Identify which cell holds the provided text, then report its [x, y] central coordinate. 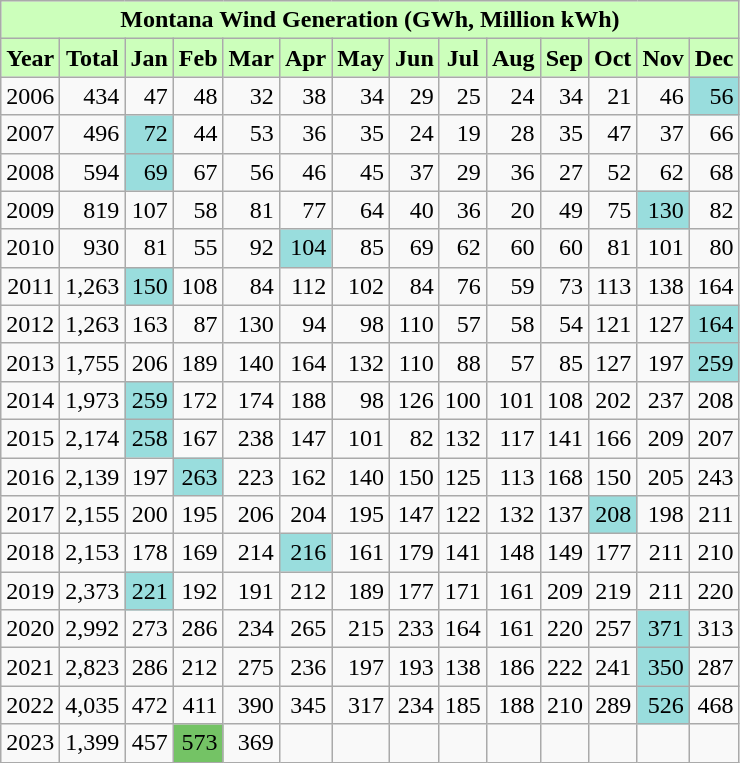
191 [251, 591]
258 [149, 438]
4,035 [92, 705]
202 [613, 400]
468 [714, 705]
2018 [30, 553]
102 [361, 286]
178 [149, 553]
192 [198, 591]
Apr [305, 58]
122 [462, 515]
174 [251, 400]
May [361, 58]
32 [251, 96]
2,373 [92, 591]
222 [564, 667]
2022 [30, 705]
168 [564, 477]
25 [462, 96]
2013 [30, 362]
44 [198, 134]
38 [305, 96]
72 [149, 134]
526 [663, 705]
137 [564, 515]
Feb [198, 58]
2010 [30, 248]
434 [92, 96]
Aug [513, 58]
179 [415, 553]
263 [198, 477]
219 [613, 591]
457 [149, 743]
411 [198, 705]
2015 [30, 438]
28 [513, 134]
Dec [714, 58]
2,992 [92, 629]
2019 [30, 591]
2006 [30, 96]
53 [251, 134]
125 [462, 477]
27 [564, 172]
214 [251, 553]
2008 [30, 172]
40 [415, 210]
223 [251, 477]
390 [251, 705]
186 [513, 667]
166 [613, 438]
238 [251, 438]
193 [415, 667]
Jan [149, 58]
64 [361, 210]
369 [251, 743]
2,139 [92, 477]
2,174 [92, 438]
112 [305, 286]
350 [663, 667]
496 [92, 134]
317 [361, 705]
169 [198, 553]
Mar [251, 58]
198 [663, 515]
275 [251, 667]
77 [305, 210]
59 [513, 286]
149 [564, 553]
66 [714, 134]
Oct [613, 58]
Year [30, 58]
2011 [30, 286]
162 [305, 477]
21 [613, 96]
19 [462, 134]
2,823 [92, 667]
107 [149, 210]
87 [198, 324]
Total [92, 58]
371 [663, 629]
20 [513, 210]
52 [613, 172]
1,399 [92, 743]
207 [714, 438]
167 [198, 438]
2012 [30, 324]
163 [149, 324]
472 [149, 705]
237 [663, 400]
265 [305, 629]
Sep [564, 58]
73 [564, 286]
2,155 [92, 515]
819 [92, 210]
2007 [30, 134]
241 [613, 667]
68 [714, 172]
2021 [30, 667]
289 [613, 705]
2017 [30, 515]
930 [92, 248]
94 [305, 324]
121 [613, 324]
216 [305, 553]
1,973 [92, 400]
221 [149, 591]
Jun [415, 58]
257 [613, 629]
2,153 [92, 553]
200 [149, 515]
76 [462, 286]
148 [513, 553]
313 [714, 629]
171 [462, 591]
75 [613, 210]
48 [198, 96]
185 [462, 705]
215 [361, 629]
2009 [30, 210]
100 [462, 400]
2020 [30, 629]
88 [462, 362]
126 [415, 400]
345 [305, 705]
67 [198, 172]
236 [305, 667]
92 [251, 248]
573 [198, 743]
49 [564, 210]
2014 [30, 400]
Jul [462, 58]
2023 [30, 743]
1,755 [92, 362]
80 [714, 248]
233 [415, 629]
243 [714, 477]
204 [305, 515]
205 [663, 477]
117 [513, 438]
Nov [663, 58]
287 [714, 667]
54 [564, 324]
273 [149, 629]
55 [198, 248]
Montana Wind Generation (GWh, Million kWh) [370, 20]
594 [92, 172]
2016 [30, 477]
104 [305, 248]
172 [198, 400]
45 [361, 172]
